Output the [x, y] coordinate of the center of the cell containing the given text.  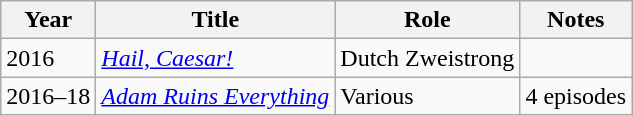
Adam Ruins Everything [216, 96]
Notes [576, 20]
4 episodes [576, 96]
Year [48, 20]
Dutch Zweistrong [428, 58]
Role [428, 20]
Hail, Caesar! [216, 58]
2016–18 [48, 96]
Title [216, 20]
Various [428, 96]
2016 [48, 58]
